Pinpoint the cell where the given text exists, returning its (X, Y) midpoint coordinate. 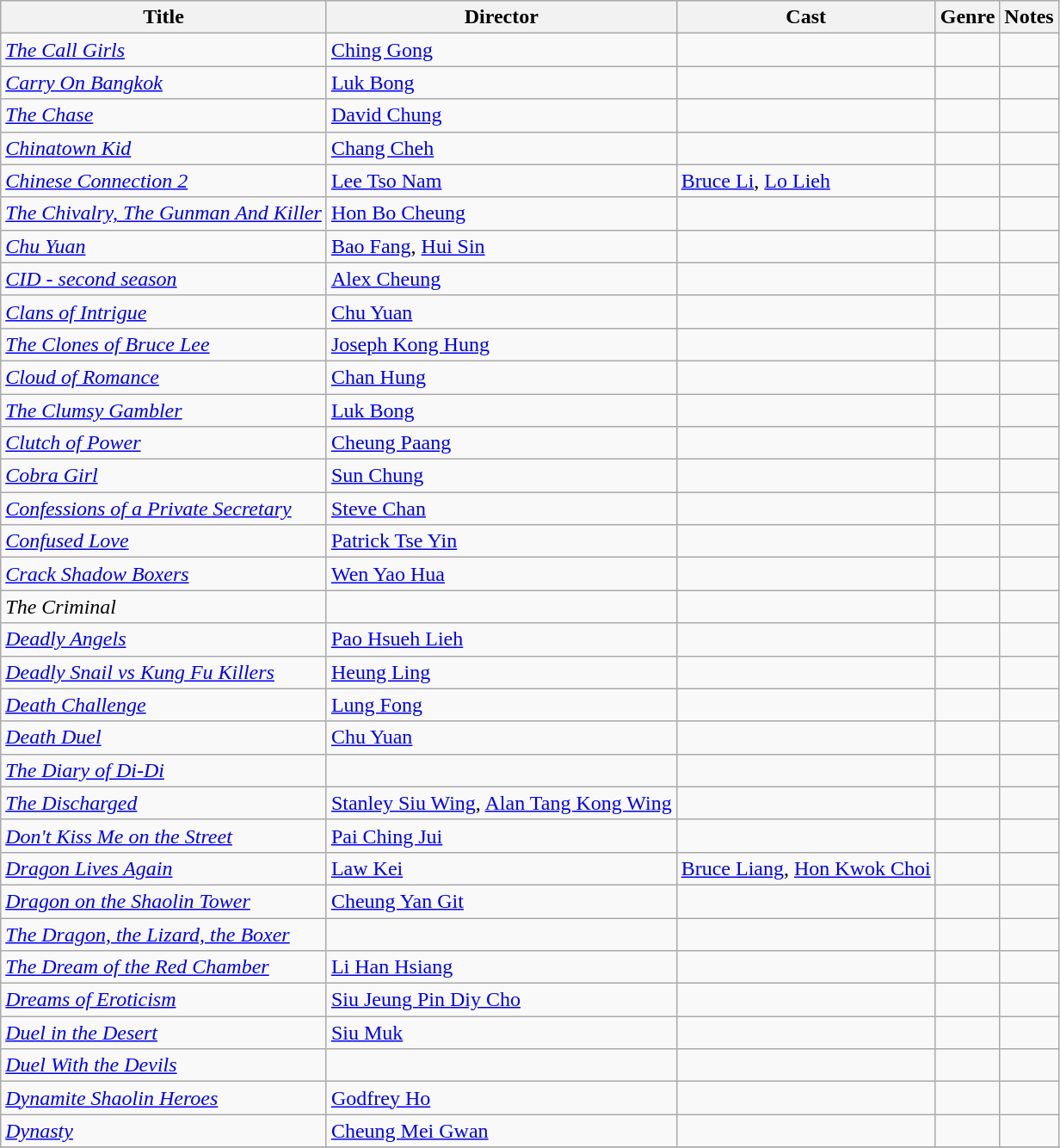
Godfrey Ho (501, 1098)
Dragon Lives Again (163, 868)
Lung Fong (501, 705)
David Chung (501, 115)
The Clones of Bruce Lee (163, 344)
The Call Girls (163, 50)
Bruce Liang, Hon Kwok Choi (805, 868)
Don't Kiss Me on the Street (163, 836)
The Criminal (163, 607)
Sun Chung (501, 476)
Siu Muk (501, 1033)
Cheung Mei Gwan (501, 1131)
Death Duel (163, 738)
Dynasty (163, 1131)
Chinatown Kid (163, 148)
Duel With the Devils (163, 1065)
The Dream of the Red Chamber (163, 967)
Title (163, 17)
Chan Hung (501, 377)
Cast (805, 17)
Chinese Connection 2 (163, 181)
Dragon on the Shaolin Tower (163, 901)
Cheung Paang (501, 443)
Wen Yao Hua (501, 574)
The Chase (163, 115)
The Chivalry, The Gunman And Killer (163, 213)
The Clumsy Gambler (163, 410)
Li Han Hsiang (501, 967)
Cheung Yan Git (501, 901)
Confessions of a Private Secretary (163, 509)
Stanley Siu Wing, Alan Tang Kong Wing (501, 803)
CID - second season (163, 279)
Cobra Girl (163, 476)
Cloud of Romance (163, 377)
The Dragon, the Lizard, the Boxer (163, 934)
Siu Jeung Pin Diy Cho (501, 1000)
Dynamite Shaolin Heroes (163, 1098)
Ching Gong (501, 50)
Pao Hsueh Lieh (501, 639)
Deadly Snail vs Kung Fu Killers (163, 672)
Chang Cheh (501, 148)
Alex Cheung (501, 279)
Lee Tso Nam (501, 181)
Death Challenge (163, 705)
Dreams of Eroticism (163, 1000)
Bao Fang, Hui Sin (501, 246)
Director (501, 17)
Deadly Angels (163, 639)
Carry On Bangkok (163, 83)
Genre (967, 17)
Crack Shadow Boxers (163, 574)
Law Kei (501, 868)
Heung Ling (501, 672)
The Discharged (163, 803)
The Diary of Di-Di (163, 770)
Patrick Tse Yin (501, 541)
Duel in the Desert (163, 1033)
Pai Ching Jui (501, 836)
Bruce Li, Lo Lieh (805, 181)
Confused Love (163, 541)
Joseph Kong Hung (501, 344)
Steve Chan (501, 509)
Clans of Intrigue (163, 312)
Notes (1029, 17)
Clutch of Power (163, 443)
Hon Bo Cheung (501, 213)
